Search for the cell housing the specified text and yield its [x, y] center coordinate. 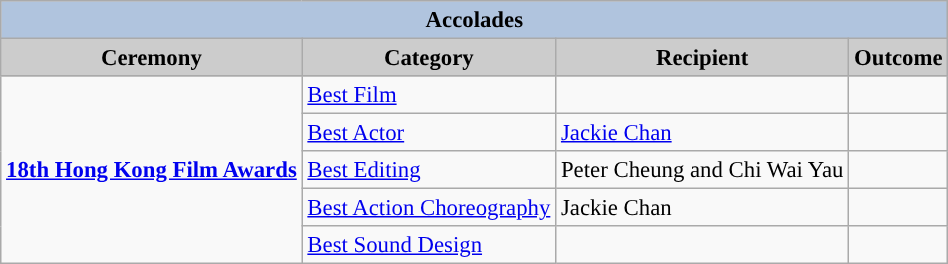
Best Sound Design [429, 245]
Best Editing [429, 170]
Outcome [898, 58]
Recipient [702, 58]
Best Action Choreography [429, 208]
Best Actor [429, 133]
Ceremony [152, 58]
Best Film [429, 95]
Category [429, 58]
Peter Cheung and Chi Wai Yau [702, 170]
Accolades [474, 20]
18th Hong Kong Film Awards [152, 170]
